Extract the [X, Y] coordinate from the center of the cell holding the provided text.  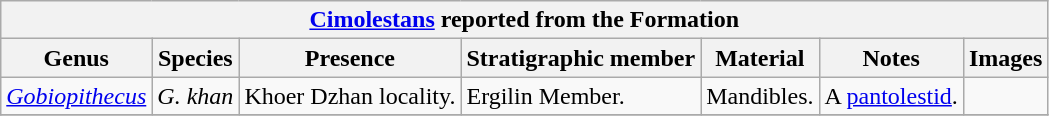
Images [1005, 58]
Cimolestans reported from the Formation [524, 20]
Notes [891, 58]
Gobiopithecus [76, 96]
Genus [76, 58]
A pantolestid. [891, 96]
Species [196, 58]
Stratigraphic member [581, 58]
Ergilin Member. [581, 96]
Mandibles. [760, 96]
G. khan [196, 96]
Presence [350, 58]
Material [760, 58]
Khoer Dzhan locality. [350, 96]
